Return the (x, y) coordinate for the center point of the cell that contains the specified text.  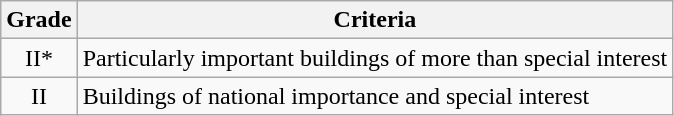
Grade (39, 20)
II* (39, 58)
Buildings of national importance and special interest (375, 96)
Criteria (375, 20)
Particularly important buildings of more than special interest (375, 58)
II (39, 96)
